Determine the (X, Y) coordinate at the center of the cell enclosing the given text.  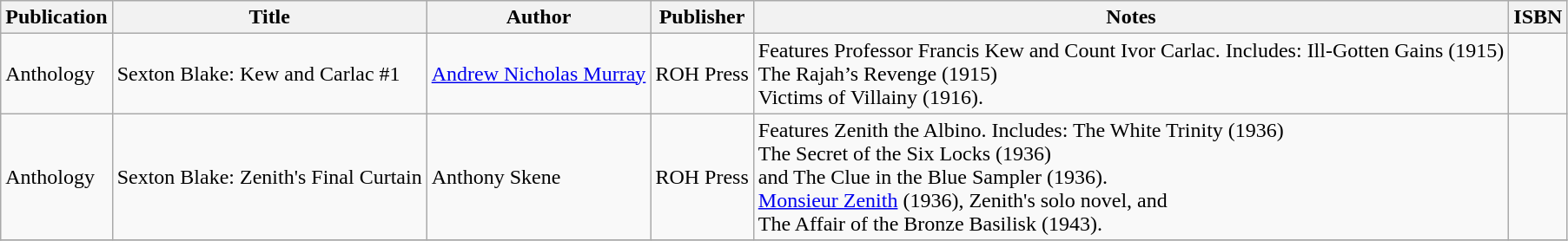
Anthony Skene (539, 177)
ISBN (1538, 17)
Notes (1131, 17)
Author (539, 17)
Andrew Nicholas Murray (539, 74)
Publication (56, 17)
Sexton Blake: Kew and Carlac #1 (269, 74)
Title (269, 17)
Sexton Blake: Zenith's Final Curtain (269, 177)
Publisher (702, 17)
Features Professor Francis Kew and Count Ivor Carlac. Includes: Ill-Gotten Gains (1915) The Rajah’s Revenge (1915) Victims of Villainy (1916). (1131, 74)
